Identify which cell holds the provided text, then report its [x, y] central coordinate. 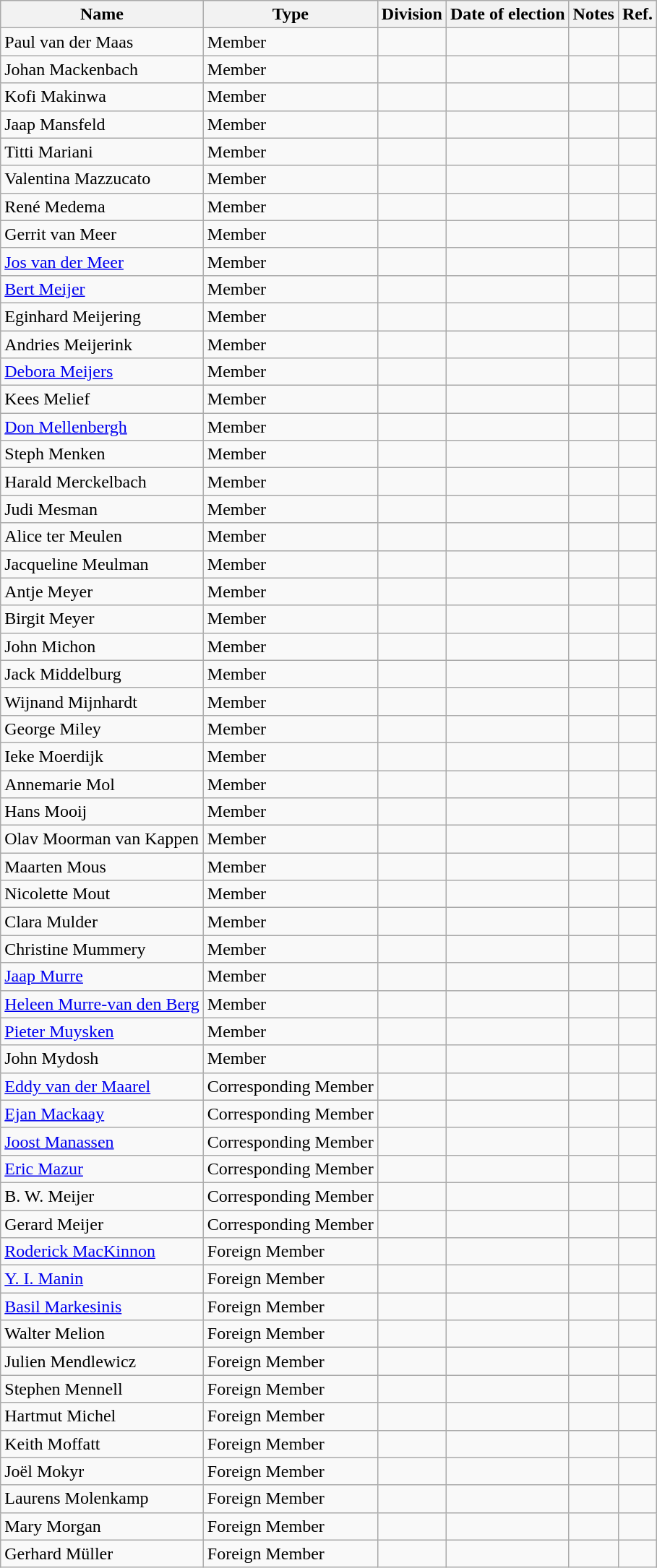
Julien Mendlewicz [103, 1361]
Division [412, 14]
Type [291, 14]
Name [103, 14]
Clara Mulder [103, 922]
Nicolette Mout [103, 894]
Keith Moffatt [103, 1444]
Ejan Mackaay [103, 1114]
Roderick MacKinnon [103, 1252]
Joël Mokyr [103, 1471]
Heleen Murre-van den Berg [103, 1004]
Eddy van der Maarel [103, 1086]
Eginhard Meijering [103, 316]
Annemarie Mol [103, 784]
Kees Melief [103, 399]
Birgit Meyer [103, 619]
Mary Morgan [103, 1526]
John Michon [103, 646]
Ref. [637, 14]
John Mydosh [103, 1059]
Harald Merckelbach [103, 482]
Basil Markesinis [103, 1307]
Johan Mackenbach [103, 69]
Alice ter Meulen [103, 537]
Steph Menken [103, 454]
Olav Moorman van Kappen [103, 839]
Don Mellenbergh [103, 427]
George Miley [103, 729]
Eric Mazur [103, 1169]
Jack Middelburg [103, 674]
B. W. Meijer [103, 1196]
Joost Manassen [103, 1141]
Judi Mesman [103, 509]
Hans Mooij [103, 812]
Paul van der Maas [103, 42]
René Medema [103, 207]
Ieke Moerdijk [103, 756]
Christine Mummery [103, 949]
Valentina Mazzucato [103, 179]
Jacqueline Meulman [103, 564]
Gerrit van Meer [103, 234]
Maarten Mous [103, 867]
Andries Meijerink [103, 345]
Hartmut Michel [103, 1416]
Titti Mariani [103, 152]
Date of election [507, 14]
Gerhard Müller [103, 1554]
Pieter Muysken [103, 1031]
Antje Meyer [103, 592]
Jaap Murre [103, 976]
Walter Melion [103, 1334]
Wijnand Mijnhardt [103, 701]
Bert Meijer [103, 289]
Debora Meijers [103, 372]
Y. I. Manin [103, 1279]
Jaap Mansfeld [103, 124]
Jos van der Meer [103, 261]
Laurens Molenkamp [103, 1499]
Kofi Makinwa [103, 97]
Stephen Mennell [103, 1389]
Gerard Meijer [103, 1224]
Notes [593, 14]
